Pinpoint the cell where the given text exists, returning its (x, y) midpoint coordinate. 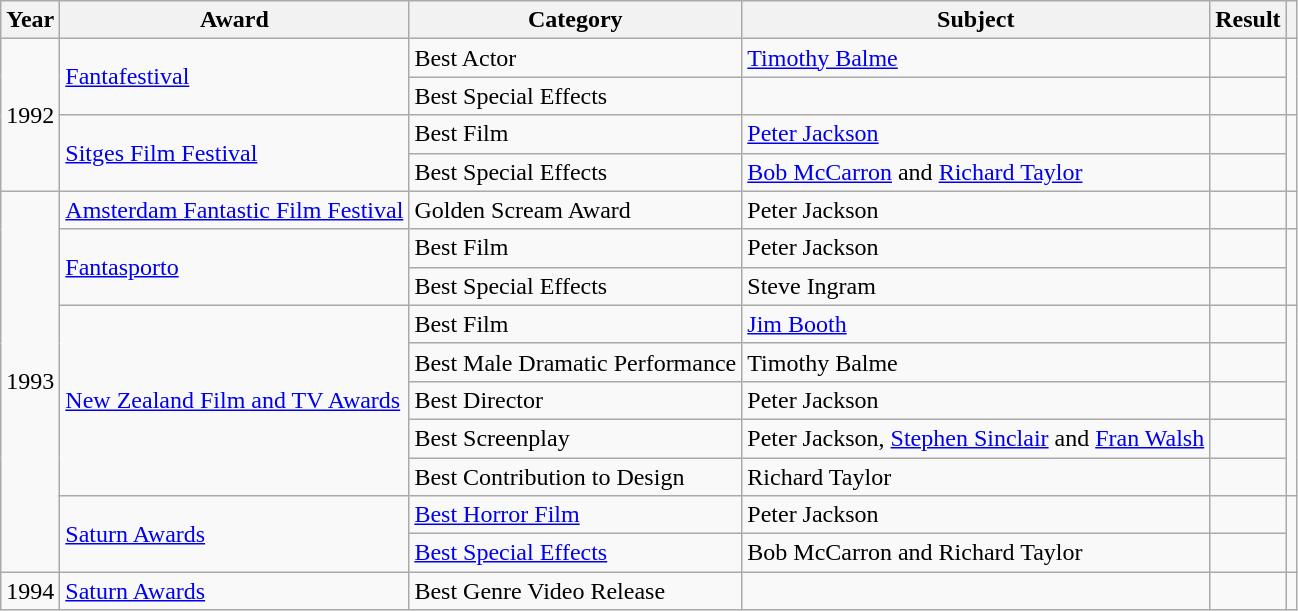
Best Actor (576, 58)
Fantasporto (234, 267)
Best Genre Video Release (576, 591)
Award (234, 20)
Steve Ingram (976, 286)
1994 (30, 591)
Best Screenplay (576, 438)
Sitges Film Festival (234, 153)
Best Male Dramatic Performance (576, 362)
Best Horror Film (576, 515)
Best Contribution to Design (576, 477)
Richard Taylor (976, 477)
Fantafestival (234, 77)
Category (576, 20)
Result (1248, 20)
Golden Scream Award (576, 210)
Best Director (576, 400)
1993 (30, 382)
Amsterdam Fantastic Film Festival (234, 210)
Year (30, 20)
Peter Jackson, Stephen Sinclair and Fran Walsh (976, 438)
1992 (30, 115)
Subject (976, 20)
Jim Booth (976, 324)
New Zealand Film and TV Awards (234, 400)
